Provide the (x, y) coordinate of the cell's center where the given text is located.  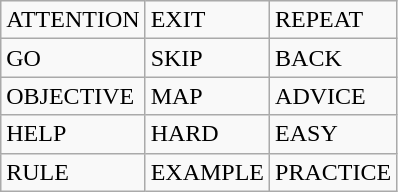
PRACTICE (334, 172)
EXIT (207, 20)
OBJECTIVE (73, 96)
BACK (334, 58)
RULE (73, 172)
EASY (334, 134)
HELP (73, 134)
EXAMPLE (207, 172)
GO (73, 58)
REPEAT (334, 20)
ADVICE (334, 96)
SKIP (207, 58)
HARD (207, 134)
MAP (207, 96)
ATTENTION (73, 20)
